From the cell containing the given text, extract its center point as [x, y] coordinate. 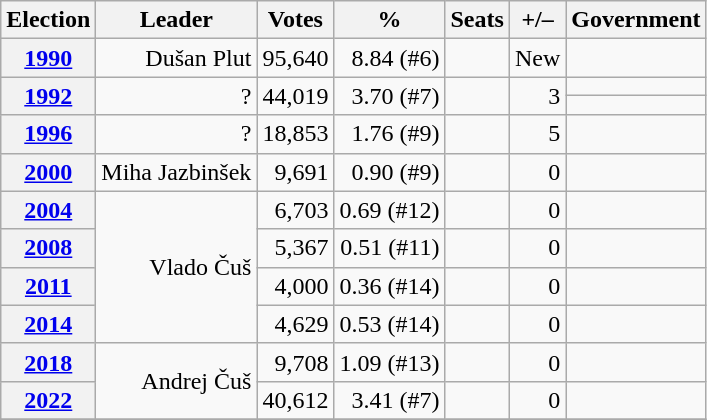
Leader [176, 20]
New [537, 58]
Seats [477, 20]
2011 [48, 286]
40,612 [296, 400]
2018 [48, 362]
1.09 (#13) [390, 362]
3.70 (#7) [390, 96]
6,703 [296, 210]
9,708 [296, 362]
9,691 [296, 172]
2004 [48, 210]
1992 [48, 96]
1.76 (#9) [390, 134]
0.51 (#11) [390, 248]
Government [636, 20]
3 [537, 96]
0.36 (#14) [390, 286]
2008 [48, 248]
18,853 [296, 134]
Vlado Čuš [176, 267]
44,019 [296, 96]
Andrej Čuš [176, 381]
+/– [537, 20]
Miha Jazbinšek [176, 172]
1990 [48, 58]
3.41 (#7) [390, 400]
5 [537, 134]
2014 [48, 324]
0.53 (#14) [390, 324]
5,367 [296, 248]
4,629 [296, 324]
Votes [296, 20]
0.69 (#12) [390, 210]
% [390, 20]
2000 [48, 172]
Dušan Plut [176, 58]
4,000 [296, 286]
0.90 (#9) [390, 172]
95,640 [296, 58]
2022 [48, 400]
1996 [48, 134]
8.84 (#6) [390, 58]
Election [48, 20]
